Provide the (x, y) coordinate of the cell's center where the given text is located.  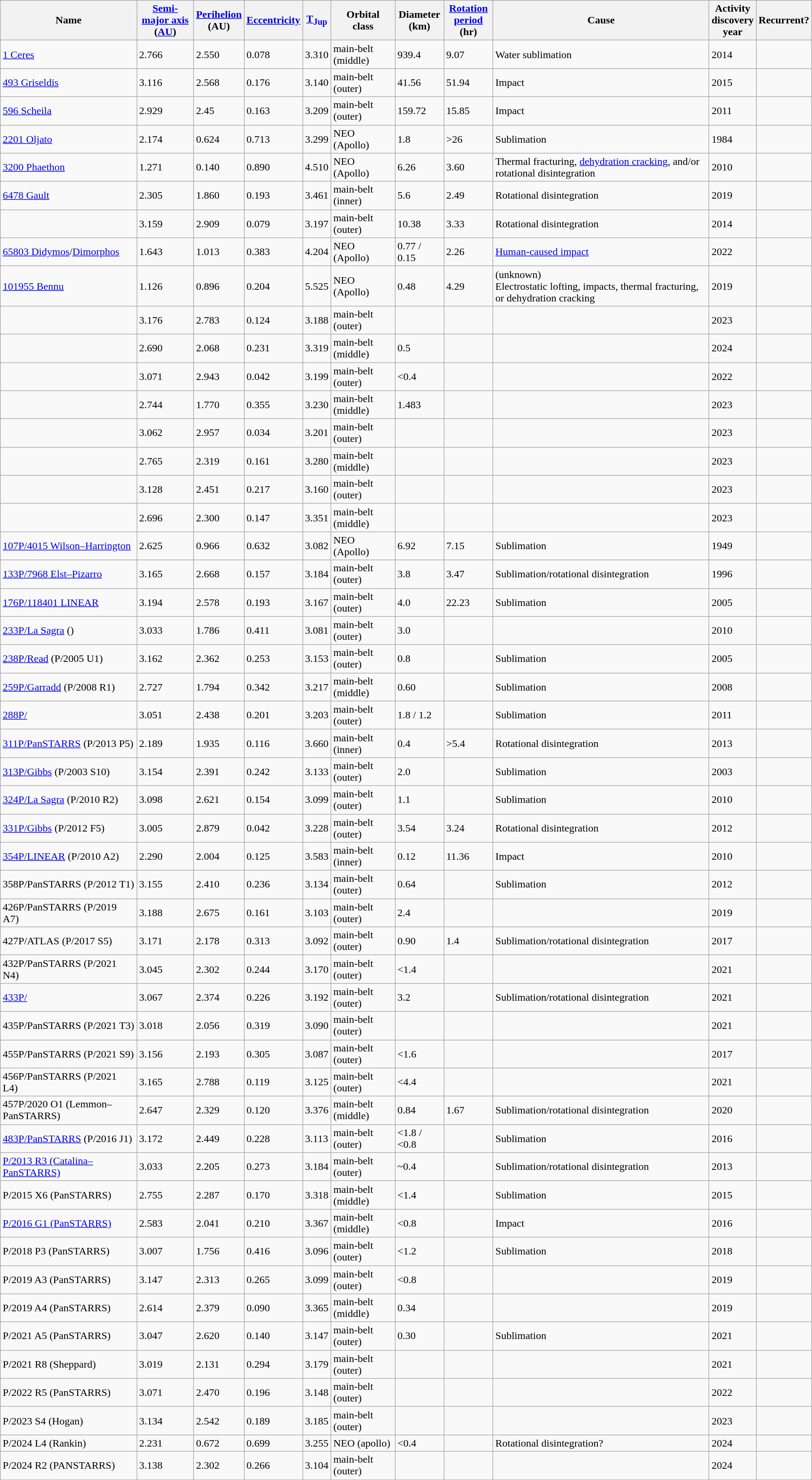
0.176 (273, 82)
101955 Bennu (69, 286)
P/2018 P3 (PanSTARRS) (69, 1251)
2.783 (219, 320)
2.943 (219, 377)
0.713 (273, 139)
3.019 (165, 1365)
0.242 (273, 771)
0.896 (219, 286)
0.157 (273, 574)
3.197 (317, 224)
2.550 (219, 55)
P/2019 A3 (PanSTARRS) (69, 1280)
3.0 (419, 631)
457P/2020 O1 (Lemmon–PanSTARRS) (69, 1110)
2.231 (165, 1443)
0.253 (273, 658)
2003 (733, 771)
3.194 (165, 602)
0.30 (419, 1336)
1.8 / 1.2 (419, 715)
0.090 (273, 1308)
10.38 (419, 224)
Activitydiscovery year (733, 20)
0.196 (273, 1392)
0.210 (273, 1223)
<4.4 (419, 1082)
3.051 (165, 715)
0.411 (273, 631)
2201 Oljato (69, 139)
3.167 (317, 602)
2.957 (219, 433)
<1.8 / <0.8 (419, 1138)
2.174 (165, 139)
1.860 (219, 195)
2.300 (219, 518)
107P/4015 Wilson–Harrington (69, 546)
2.568 (219, 82)
3.230 (317, 405)
0.34 (419, 1308)
Semi-major axis(AU) (165, 20)
3.138 (165, 1465)
1.643 (165, 252)
Human-caused impact (601, 252)
1996 (733, 574)
3.148 (317, 1392)
2.45 (219, 111)
3.376 (317, 1110)
6.26 (419, 167)
455P/PanSTARRS (P/2021 S9) (69, 1054)
358P/PanSTARRS (P/2012 T1) (69, 885)
7.15 (468, 546)
2.614 (165, 1308)
3.255 (317, 1443)
324P/La Sagra (P/2010 R2) (69, 800)
11.36 (468, 856)
3.113 (317, 1138)
2.362 (219, 658)
2.4 (419, 913)
1.8 (419, 139)
0.231 (273, 348)
3.045 (165, 969)
2.621 (219, 800)
2.909 (219, 224)
P/2021 R8 (Sheppard) (69, 1365)
<1.6 (419, 1054)
3200 Phaethon (69, 167)
0.77 / 0.15 (419, 252)
~0.4 (419, 1167)
3.082 (317, 546)
3.005 (165, 828)
2.438 (219, 715)
493 Griseldis (69, 82)
0.170 (273, 1195)
3.228 (317, 828)
0.116 (273, 743)
2.696 (165, 518)
65803 Didymos/Dimorphos (69, 252)
3.140 (317, 82)
259P/Garradd (P/2008 R1) (69, 687)
3.047 (165, 1336)
4.204 (317, 252)
22.23 (468, 602)
2.929 (165, 111)
2.755 (165, 1195)
4.510 (317, 167)
TJup (317, 20)
3.192 (317, 998)
41.56 (419, 82)
3.156 (165, 1054)
Rotational disintegration? (601, 1443)
3.062 (165, 433)
0.624 (219, 139)
2.625 (165, 546)
3.067 (165, 998)
3.583 (317, 856)
0.119 (273, 1082)
596 Scheila (69, 111)
Perihelion(AU) (219, 20)
0.273 (273, 1167)
4.29 (468, 286)
0.890 (273, 167)
0.120 (273, 1110)
0.147 (273, 518)
0.8 (419, 658)
Thermal fracturing, dehydration cracking, and/or rotational disintegration (601, 167)
2.765 (165, 462)
331P/Gibbs (P/2012 F5) (69, 828)
Water sublimation (601, 55)
0.4 (419, 743)
0.244 (273, 969)
2.305 (165, 195)
0.201 (273, 715)
1949 (733, 546)
2.205 (219, 1167)
3.018 (165, 1025)
3.133 (317, 771)
0.84 (419, 1110)
Diameter(km) (419, 20)
3.351 (317, 518)
2.041 (219, 1223)
427P/ATLAS (P/2017 S5) (69, 941)
3.203 (317, 715)
3.098 (165, 800)
51.94 (468, 82)
0.154 (273, 800)
3.461 (317, 195)
1.786 (219, 631)
3.170 (317, 969)
2.451 (219, 489)
176P/118401 LINEAR (69, 602)
0.078 (273, 55)
0.236 (273, 885)
9.07 (468, 55)
P/2013 R3 (Catalina–PanSTARRS) (69, 1167)
15.85 (468, 111)
2.675 (219, 913)
1984 (733, 139)
1.013 (219, 252)
0.699 (273, 1443)
1.935 (219, 743)
2.189 (165, 743)
3.162 (165, 658)
2020 (733, 1110)
0.672 (219, 1443)
2.647 (165, 1110)
0.226 (273, 998)
0.265 (273, 1280)
0.632 (273, 546)
2.744 (165, 405)
0.966 (219, 546)
2008 (733, 687)
3.090 (317, 1025)
0.163 (273, 111)
2.391 (219, 771)
3.2 (419, 998)
2.004 (219, 856)
P/2019 A4 (PanSTARRS) (69, 1308)
1.67 (468, 1110)
2.193 (219, 1054)
0.266 (273, 1465)
0.189 (273, 1421)
2.879 (219, 828)
5.525 (317, 286)
2.131 (219, 1365)
0.355 (273, 405)
3.179 (317, 1365)
Name (69, 20)
3.299 (317, 139)
3.092 (317, 941)
2.068 (219, 348)
2.319 (219, 462)
0.383 (273, 252)
3.318 (317, 1195)
1.271 (165, 167)
0.319 (273, 1025)
1 Ceres (69, 55)
3.54 (419, 828)
5.6 (419, 195)
3.160 (317, 489)
3.209 (317, 111)
3.087 (317, 1054)
426P/PanSTARRS (P/2019 A7) (69, 913)
3.104 (317, 1465)
2.668 (219, 574)
6.92 (419, 546)
2.287 (219, 1195)
133P/7968 Elst–Pizarro (69, 574)
P/2023 S4 (Hogan) (69, 1421)
3.185 (317, 1421)
0.60 (419, 687)
0.90 (419, 941)
P/2016 G1 (PanSTARRS) (69, 1223)
0.48 (419, 286)
>5.4 (468, 743)
2.056 (219, 1025)
0.125 (273, 856)
0.079 (273, 224)
0.034 (273, 433)
0.64 (419, 885)
3.319 (317, 348)
311P/PanSTARRS (P/2013 P5) (69, 743)
2.578 (219, 602)
3.310 (317, 55)
4.0 (419, 602)
3.217 (317, 687)
2.49 (468, 195)
2.329 (219, 1110)
0.204 (273, 286)
2.379 (219, 1308)
0.217 (273, 489)
3.081 (317, 631)
Recurrent? (784, 20)
<1.2 (419, 1251)
238P/Read (P/2005 U1) (69, 658)
3.125 (317, 1082)
Orbitalclass (363, 20)
2.26 (468, 252)
0.416 (273, 1251)
2018 (733, 1251)
159.72 (419, 111)
2.542 (219, 1421)
1.483 (419, 405)
2.766 (165, 55)
0.305 (273, 1054)
2.727 (165, 687)
3.128 (165, 489)
0.342 (273, 687)
3.280 (317, 462)
3.096 (317, 1251)
2.0 (419, 771)
P/2024 L4 (Rankin) (69, 1443)
313P/Gibbs (P/2003 S10) (69, 771)
NEO (apollo) (363, 1443)
3.007 (165, 1251)
3.171 (165, 941)
P/2015 X6 (PanSTARRS) (69, 1195)
Eccentricity (273, 20)
483P/PanSTARRS (P/2016 J1) (69, 1138)
3.176 (165, 320)
939.4 (419, 55)
3.103 (317, 913)
1.794 (219, 687)
1.126 (165, 286)
2.178 (219, 941)
0.124 (273, 320)
3.33 (468, 224)
288P/ (69, 715)
0.5 (419, 348)
P/2024 R2 (PANSTARRS) (69, 1465)
6478 Gault (69, 195)
0.12 (419, 856)
433P/ (69, 998)
3.154 (165, 771)
2.313 (219, 1280)
1.770 (219, 405)
2.449 (219, 1138)
3.172 (165, 1138)
456P/PanSTARRS (P/2021 L4) (69, 1082)
3.199 (317, 377)
3.365 (317, 1308)
1.756 (219, 1251)
354P/LINEAR (P/2010 A2) (69, 856)
3.47 (468, 574)
2.470 (219, 1392)
2.374 (219, 998)
3.116 (165, 82)
2.583 (165, 1223)
3.8 (419, 574)
2.410 (219, 885)
3.60 (468, 167)
3.153 (317, 658)
2.788 (219, 1082)
Rotationperiod (hr) (468, 20)
P/2022 R5 (PanSTARRS) (69, 1392)
2.290 (165, 856)
0.228 (273, 1138)
3.24 (468, 828)
2.620 (219, 1336)
Cause (601, 20)
3.155 (165, 885)
432P/PanSTARRS (P/2021 N4) (69, 969)
1.4 (468, 941)
>26 (468, 139)
435P/PanSTARRS (P/2021 T3) (69, 1025)
0.294 (273, 1365)
3.660 (317, 743)
233P/La Sagra () (69, 631)
0.313 (273, 941)
1.1 (419, 800)
P/2021 A5 (PanSTARRS) (69, 1336)
(unknown)Electrostatic lofting, impacts, thermal fracturing, or dehydration cracking (601, 286)
3.159 (165, 224)
3.201 (317, 433)
2.690 (165, 348)
3.367 (317, 1223)
